Search for the cell housing the specified text and yield its (x, y) center coordinate. 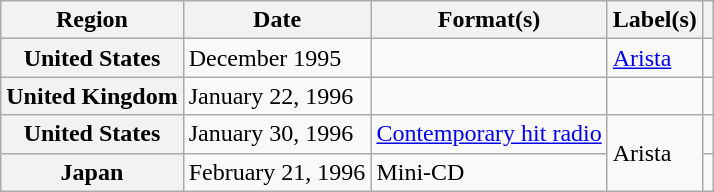
Contemporary hit radio (489, 134)
February 21, 1996 (277, 172)
Format(s) (489, 20)
Date (277, 20)
Mini-CD (489, 172)
December 1995 (277, 58)
January 30, 1996 (277, 134)
Label(s) (654, 20)
United Kingdom (92, 96)
Region (92, 20)
January 22, 1996 (277, 96)
Japan (92, 172)
